For the text-containing cell, return its midpoint in [X, Y] coordinate format. 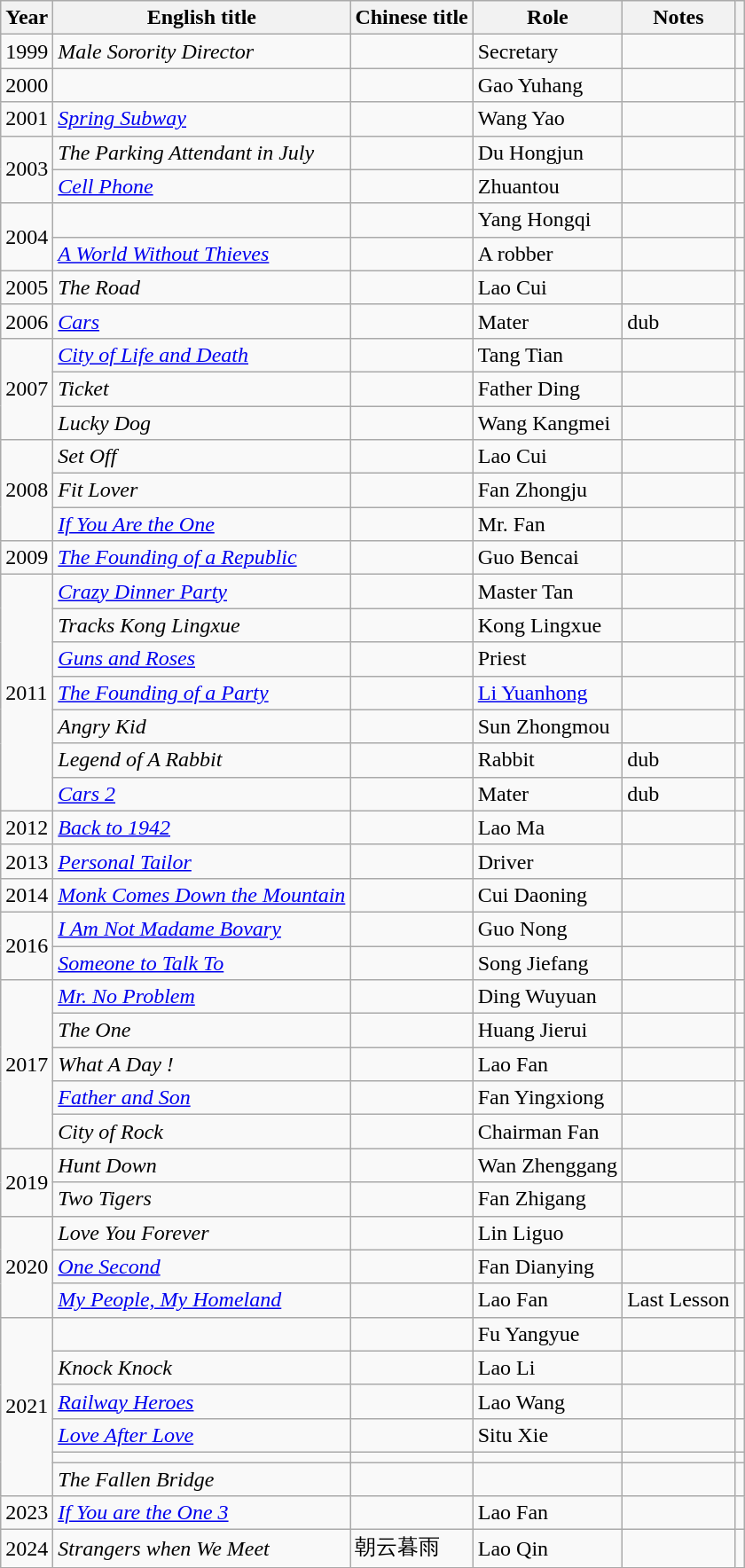
2019 [27, 1182]
Chinese title [412, 18]
Fan Dianying [547, 1266]
The Parking Attendant in July [202, 153]
One Second [202, 1266]
Yang Hongqi [547, 220]
Year [27, 18]
Angry Kid [202, 726]
Priest [547, 659]
The Founding of a Party [202, 693]
Father and Son [202, 1098]
朝云暮雨 [412, 1548]
Ding Wuyuan [547, 997]
Cell Phone [202, 186]
2006 [27, 321]
Song Jiefang [547, 962]
Love After Love [202, 1435]
2009 [27, 558]
Master Tan [547, 592]
Lin Liguo [547, 1233]
Wang Kangmei [547, 423]
Notes [678, 18]
Fu Yangyue [547, 1334]
2007 [27, 388]
2021 [27, 1407]
2011 [27, 693]
Chairman Fan [547, 1132]
Wan Zhenggang [547, 1165]
2003 [27, 169]
Driver [547, 861]
2008 [27, 490]
Role [547, 18]
Situ Xie [547, 1435]
Du Hongjun [547, 153]
2024 [27, 1548]
Lao Li [547, 1368]
A World Without Thieves [202, 254]
2013 [27, 861]
Fan Yingxiong [547, 1098]
Back to 1942 [202, 827]
2005 [27, 287]
Set Off [202, 457]
Personal Tailor [202, 861]
Cui Daoning [547, 895]
Mr. No Problem [202, 997]
Kong Lingxue [547, 625]
2012 [27, 827]
If You are the One 3 [202, 1513]
Guns and Roses [202, 659]
2001 [27, 119]
Cars [202, 321]
My People, My Homeland [202, 1300]
Huang Jierui [547, 1031]
Wang Yao [547, 119]
Tracks Kong Lingxue [202, 625]
Zhuantou [547, 186]
City of Rock [202, 1132]
2017 [27, 1064]
2016 [27, 945]
Lao Ma [547, 827]
Fan Zhigang [547, 1199]
Sun Zhongmou [547, 726]
The Founding of a Republic [202, 558]
Spring Subway [202, 119]
Ticket [202, 388]
Two Tigers [202, 1199]
Crazy Dinner Party [202, 592]
Father Ding [547, 388]
Fan Zhongju [547, 490]
2014 [27, 895]
2020 [27, 1266]
2023 [27, 1513]
2000 [27, 85]
Mr. Fan [547, 524]
The Road [202, 287]
Lucky Dog [202, 423]
Li Yuanhong [547, 693]
Hunt Down [202, 1165]
Someone to Talk To [202, 962]
Monk Comes Down the Mountain [202, 895]
Knock Knock [202, 1368]
City of Life and Death [202, 355]
Strangers when We Meet [202, 1548]
Railway Heroes [202, 1401]
Cars 2 [202, 794]
Fit Lover [202, 490]
Last Lesson [678, 1300]
Lao Wang [547, 1401]
1999 [27, 51]
Rabbit [547, 760]
What A Day ! [202, 1064]
Tang Tian [547, 355]
Guo Bencai [547, 558]
Legend of A Rabbit [202, 760]
The One [202, 1031]
Secretary [547, 51]
Lao Qin [547, 1548]
Male Sorority Director [202, 51]
The Fallen Bridge [202, 1478]
A robber [547, 254]
Guo Nong [547, 929]
Love You Forever [202, 1233]
I Am Not Madame Bovary [202, 929]
English title [202, 18]
2004 [27, 237]
If You Are the One [202, 524]
Gao Yuhang [547, 85]
